Output the [x, y] coordinate of the center of the cell containing the given text.  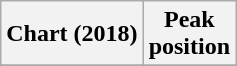
Chart (2018) [72, 34]
Peak position [189, 34]
